Locate the cell with the specified text and output its [x, y] center coordinate. 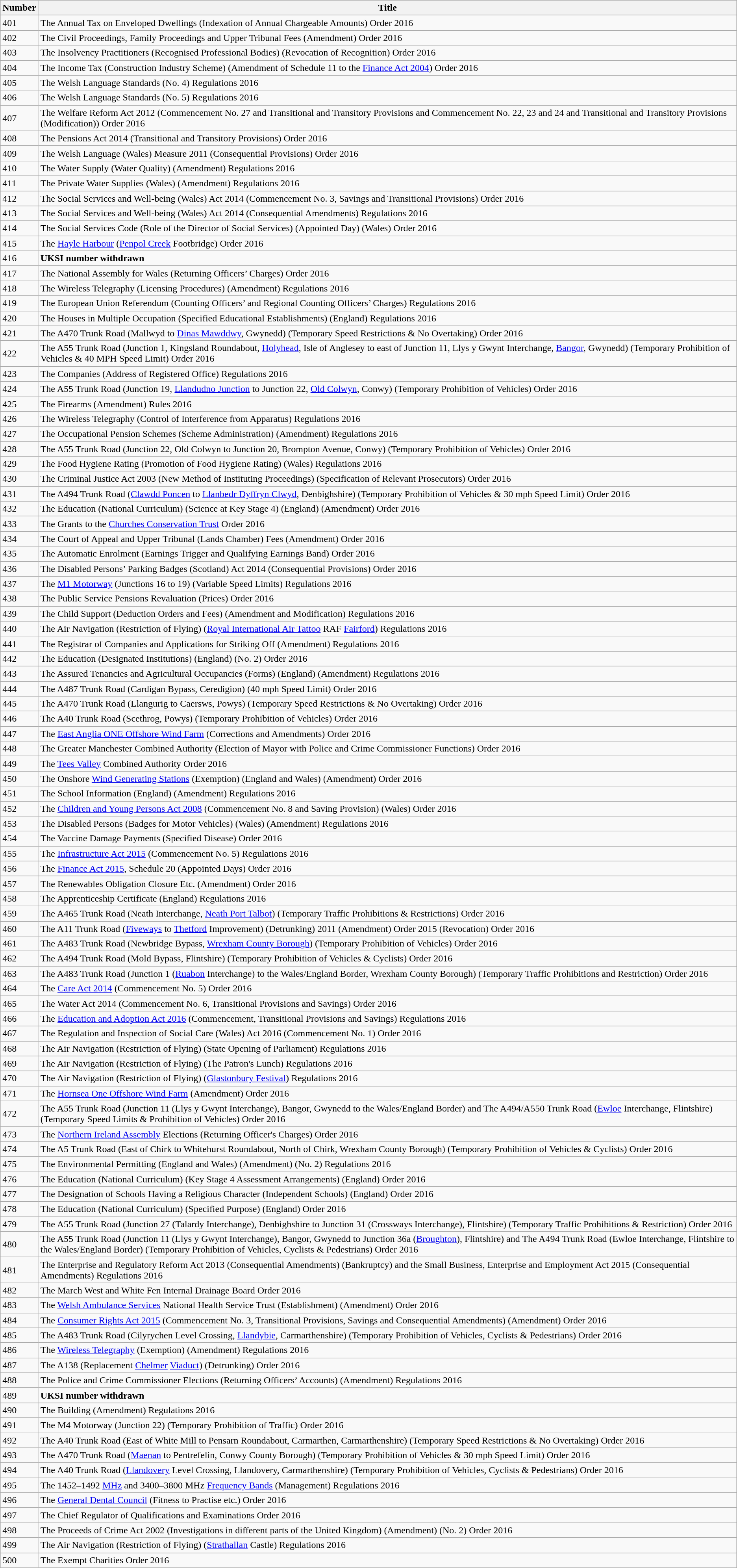
479 [19, 1224]
The Social Services and Well-being (Wales) Act 2014 (Consequential Amendments) Regulations 2016 [387, 213]
470 [19, 1078]
The Assured Tenancies and Agricultural Occupancies (Forms) (England) (Amendment) Regulations 2016 [387, 674]
406 [19, 98]
The Houses in Multiple Occupation (Specified Educational Establishments) (England) Regulations 2016 [387, 318]
468 [19, 1048]
408 [19, 138]
The A40 Trunk Road (Scethrog, Powys) (Temporary Prohibition of Vehicles) Order 2016 [387, 719]
The Automatic Enrolment (Earnings Trigger and Qualifying Earnings Band) Order 2016 [387, 554]
451 [19, 794]
460 [19, 928]
452 [19, 809]
450 [19, 779]
The Welsh Language (Wales) Measure 2011 (Consequential Provisions) Order 2016 [387, 153]
414 [19, 228]
427 [19, 434]
461 [19, 944]
The Social Services and Well-being (Wales) Act 2014 (Commencement No. 3, Savings and Transitional Provisions) Order 2016 [387, 198]
The A470 Trunk Road (Maenan to Pentrefelin, Conwy County Borough) (Temporary Prohibition of Vehicles & 30 mph Speed Limit) Order 2016 [387, 1455]
The Education and Adoption Act 2016 (Commencement, Transitional Provisions and Savings) Regulations 2016 [387, 1019]
424 [19, 389]
The Public Service Pensions Revaluation (Prices) Order 2016 [387, 599]
The Occupational Pension Schemes (Scheme Administration) (Amendment) Regulations 2016 [387, 434]
499 [19, 1545]
478 [19, 1209]
471 [19, 1093]
The Water Supply (Water Quality) (Amendment) Regulations 2016 [387, 168]
The Income Tax (Construction Industry Scheme) (Amendment of Schedule 11 to the Finance Act 2004) Order 2016 [387, 68]
434 [19, 539]
403 [19, 53]
The Annual Tax on Enveloped Dwellings (Indexation of Annual Chargeable Amounts) Order 2016 [387, 23]
Title [387, 8]
The Welsh Ambulance Services National Health Service Trust (Establishment) (Amendment) Order 2016 [387, 1305]
497 [19, 1515]
The Food Hygiene Rating (Promotion of Food Hygiene Rating) (Wales) Regulations 2016 [387, 464]
The Wireless Telegraphy (Licensing Procedures) (Amendment) Regulations 2016 [387, 288]
489 [19, 1395]
488 [19, 1380]
The March West and White Fen Internal Drainage Board Order 2016 [387, 1290]
The Chief Regulator of Qualifications and Examinations Order 2016 [387, 1515]
The Firearms (Amendment) Rules 2016 [387, 404]
496 [19, 1500]
The A465 Trunk Road (Neath Interchange, Neath Port Talbot) (Temporary Traffic Prohibitions & Restrictions) Order 2016 [387, 913]
438 [19, 599]
The Finance Act 2015, Schedule 20 (Appointed Days) Order 2016 [387, 868]
409 [19, 153]
419 [19, 303]
404 [19, 68]
439 [19, 614]
459 [19, 913]
The Air Navigation (Restriction of Flying) (The Patron's Lunch) Regulations 2016 [387, 1063]
448 [19, 749]
The Proceeds of Crime Act 2002 (Investigations in different parts of the United Kingdom) (Amendment) (No. 2) Order 2016 [387, 1530]
440 [19, 629]
417 [19, 273]
The Hayle Harbour (Penpol Creek Footbridge) Order 2016 [387, 243]
462 [19, 959]
The Pensions Act 2014 (Transitional and Transitory Provisions) Order 2016 [387, 138]
428 [19, 449]
The Hornsea One Offshore Wind Farm (Amendment) Order 2016 [387, 1093]
The Air Navigation (Restriction of Flying) (State Opening of Parliament) Regulations 2016 [387, 1048]
420 [19, 318]
447 [19, 734]
The Air Navigation (Restriction of Flying) (Royal International Air Tattoo RAF Fairford) Regulations 2016 [387, 629]
The Police and Crime Commissioner Elections (Returning Officers’ Accounts) (Amendment) Regulations 2016 [387, 1380]
The M4 Motorway (Junction 22) (Temporary Prohibition of Traffic) Order 2016 [387, 1425]
418 [19, 288]
The Greater Manchester Combined Authority (Election of Mayor with Police and Crime Commissioner Functions) Order 2016 [387, 749]
432 [19, 509]
446 [19, 719]
491 [19, 1425]
The M1 Motorway (Junctions 16 to 19) (Variable Speed Limits) Regulations 2016 [387, 584]
The A470 Trunk Road (Mallwyd to Dinas Mawddwy, Gwynedd) (Temporary Speed Restrictions & No Overtaking) Order 2016 [387, 333]
The Building (Amendment) Regulations 2016 [387, 1410]
430 [19, 479]
The Regulation and Inspection of Social Care (Wales) Act 2016 (Commencement No. 1) Order 2016 [387, 1034]
422 [19, 354]
426 [19, 419]
The Vaccine Damage Payments (Specified Disease) Order 2016 [387, 839]
472 [19, 1114]
The A55 Trunk Road (Junction 19, Llandudno Junction to Junction 22, Old Colwyn, Conwy) (Temporary Prohibition of Vehicles) Order 2016 [387, 389]
445 [19, 704]
The A494 Trunk Road (Clawdd Poncen to Llanbedr Dyffryn Clwyd, Denbighshire) (Temporary Prohibition of Vehicles & 30 mph Speed Limit) Order 2016 [387, 494]
416 [19, 258]
410 [19, 168]
The East Anglia ONE Offshore Wind Farm (Corrections and Amendments) Order 2016 [387, 734]
The Grants to the Churches Conservation Trust Order 2016 [387, 524]
487 [19, 1365]
The Criminal Justice Act 2003 (New Method of Instituting Proceedings) (Specification of Relevant Prosecutors) Order 2016 [387, 479]
The A483 Trunk Road (Cilyrychen Level Crossing, Llandybie, Carmarthenshire) (Temporary Prohibition of Vehicles, Cyclists & Pedestrians) Order 2016 [387, 1335]
467 [19, 1034]
The Renewables Obligation Closure Etc. (Amendment) Order 2016 [387, 883]
The Environmental Permitting (England and Wales) (Amendment) (No. 2) Regulations 2016 [387, 1164]
480 [19, 1245]
The A494 Trunk Road (Mold Bypass, Flintshire) (Temporary Prohibition of Vehicles & Cyclists) Order 2016 [387, 959]
456 [19, 868]
The Onshore Wind Generating Stations (Exemption) (England and Wales) (Amendment) Order 2016 [387, 779]
The Designation of Schools Having a Religious Character (Independent Schools) (England) Order 2016 [387, 1194]
The Infrastructure Act 2015 (Commencement No. 5) Regulations 2016 [387, 854]
442 [19, 659]
The Companies (Address of Registered Office) Regulations 2016 [387, 374]
436 [19, 569]
429 [19, 464]
500 [19, 1560]
The Education (National Curriculum) (Science at Key Stage 4) (England) (Amendment) Order 2016 [387, 509]
The A470 Trunk Road (Llangurig to Caersws, Powys) (Temporary Speed Restrictions & No Overtaking) Order 2016 [387, 704]
The Disabled Persons’ Parking Badges (Scotland) Act 2014 (Consequential Provisions) Order 2016 [387, 569]
The Social Services Code (Role of the Director of Social Services) (Appointed Day) (Wales) Order 2016 [387, 228]
The A40 Trunk Road (East of White Mill to Pensarn Roundabout, Carmarthen, Carmarthenshire) (Temporary Speed Restrictions & No Overtaking) Order 2016 [387, 1440]
463 [19, 974]
495 [19, 1485]
437 [19, 584]
490 [19, 1410]
482 [19, 1290]
431 [19, 494]
The Air Navigation (Restriction of Flying) (Glastonbury Festival) Regulations 2016 [387, 1078]
The Northern Ireland Assembly Elections (Returning Officer's Charges) Order 2016 [387, 1134]
The 1452–1492 MHz and 3400–3800 MHz Frequency Bands (Management) Regulations 2016 [387, 1485]
The Welsh Language Standards (No. 5) Regulations 2016 [387, 98]
464 [19, 989]
455 [19, 854]
407 [19, 118]
The A11 Trunk Road (Fiveways to Thetford Improvement) (Detrunking) 2011 (Amendment) Order 2015 (Revocation) Order 2016 [387, 928]
449 [19, 764]
415 [19, 243]
477 [19, 1194]
494 [19, 1470]
The A40 Trunk Road (Llandovery Level Crossing, Llandovery, Carmarthenshire) (Temporary Prohibition of Vehicles, Cyclists & Pedestrians) Order 2016 [387, 1470]
The Air Navigation (Restriction of Flying) (Strathallan Castle) Regulations 2016 [387, 1545]
The School Information (England) (Amendment) Regulations 2016 [387, 794]
The European Union Referendum (Counting Officers’ and Regional Counting Officers’ Charges) Regulations 2016 [387, 303]
465 [19, 1004]
401 [19, 23]
402 [19, 38]
The Exempt Charities Order 2016 [387, 1560]
405 [19, 83]
412 [19, 198]
The Water Act 2014 (Commencement No. 6, Transitional Provisions and Savings) Order 2016 [387, 1004]
The Education (National Curriculum) (Key Stage 4 Assessment Arrangements) (England) Order 2016 [387, 1179]
457 [19, 883]
435 [19, 554]
The A487 Trunk Road (Cardigan Bypass, Ceredigion) (40 mph Speed Limit) Order 2016 [387, 689]
444 [19, 689]
The A138 (Replacement Chelmer Viaduct) (Detrunking) Order 2016 [387, 1365]
466 [19, 1019]
484 [19, 1320]
The National Assembly for Wales (Returning Officers’ Charges) Order 2016 [387, 273]
421 [19, 333]
411 [19, 183]
483 [19, 1305]
Number [19, 8]
The Registrar of Companies and Applications for Striking Off (Amendment) Regulations 2016 [387, 644]
The A55 Trunk Road (Junction 22, Old Colwyn to Junction 20, Brompton Avenue, Conwy) (Temporary Prohibition of Vehicles) Order 2016 [387, 449]
The Education (National Curriculum) (Specified Purpose) (England) Order 2016 [387, 1209]
423 [19, 374]
The Apprenticeship Certificate (England) Regulations 2016 [387, 898]
492 [19, 1440]
475 [19, 1164]
481 [19, 1270]
The Insolvency Practitioners (Recognised Professional Bodies) (Revocation of Recognition) Order 2016 [387, 53]
469 [19, 1063]
The A483 Trunk Road (Newbridge Bypass, Wrexham County Borough) (Temporary Prohibition of Vehicles) Order 2016 [387, 944]
The Care Act 2014 (Commencement No. 5) Order 2016 [387, 989]
474 [19, 1149]
454 [19, 839]
The Children and Young Persons Act 2008 (Commencement No. 8 and Saving Provision) (Wales) Order 2016 [387, 809]
413 [19, 213]
The Consumer Rights Act 2015 (Commencement No. 3, Transitional Provisions, Savings and Consequential Amendments) (Amendment) Order 2016 [387, 1320]
458 [19, 898]
425 [19, 404]
The Private Water Supplies (Wales) (Amendment) Regulations 2016 [387, 183]
The Court of Appeal and Upper Tribunal (Lands Chamber) Fees (Amendment) Order 2016 [387, 539]
498 [19, 1530]
The Wireless Telegraphy (Exemption) (Amendment) Regulations 2016 [387, 1350]
443 [19, 674]
The Welsh Language Standards (No. 4) Regulations 2016 [387, 83]
The Child Support (Deduction Orders and Fees) (Amendment and Modification) Regulations 2016 [387, 614]
485 [19, 1335]
441 [19, 644]
453 [19, 824]
493 [19, 1455]
The Civil Proceedings, Family Proceedings and Upper Tribunal Fees (Amendment) Order 2016 [387, 38]
The Disabled Persons (Badges for Motor Vehicles) (Wales) (Amendment) Regulations 2016 [387, 824]
The General Dental Council (Fitness to Practise etc.) Order 2016 [387, 1500]
476 [19, 1179]
The Education (Designated Institutions) (England) (No. 2) Order 2016 [387, 659]
The Wireless Telegraphy (Control of Interference from Apparatus) Regulations 2016 [387, 419]
The Tees Valley Combined Authority Order 2016 [387, 764]
486 [19, 1350]
473 [19, 1134]
433 [19, 524]
